Pinpoint the cell where the given text exists, returning its [X, Y] midpoint coordinate. 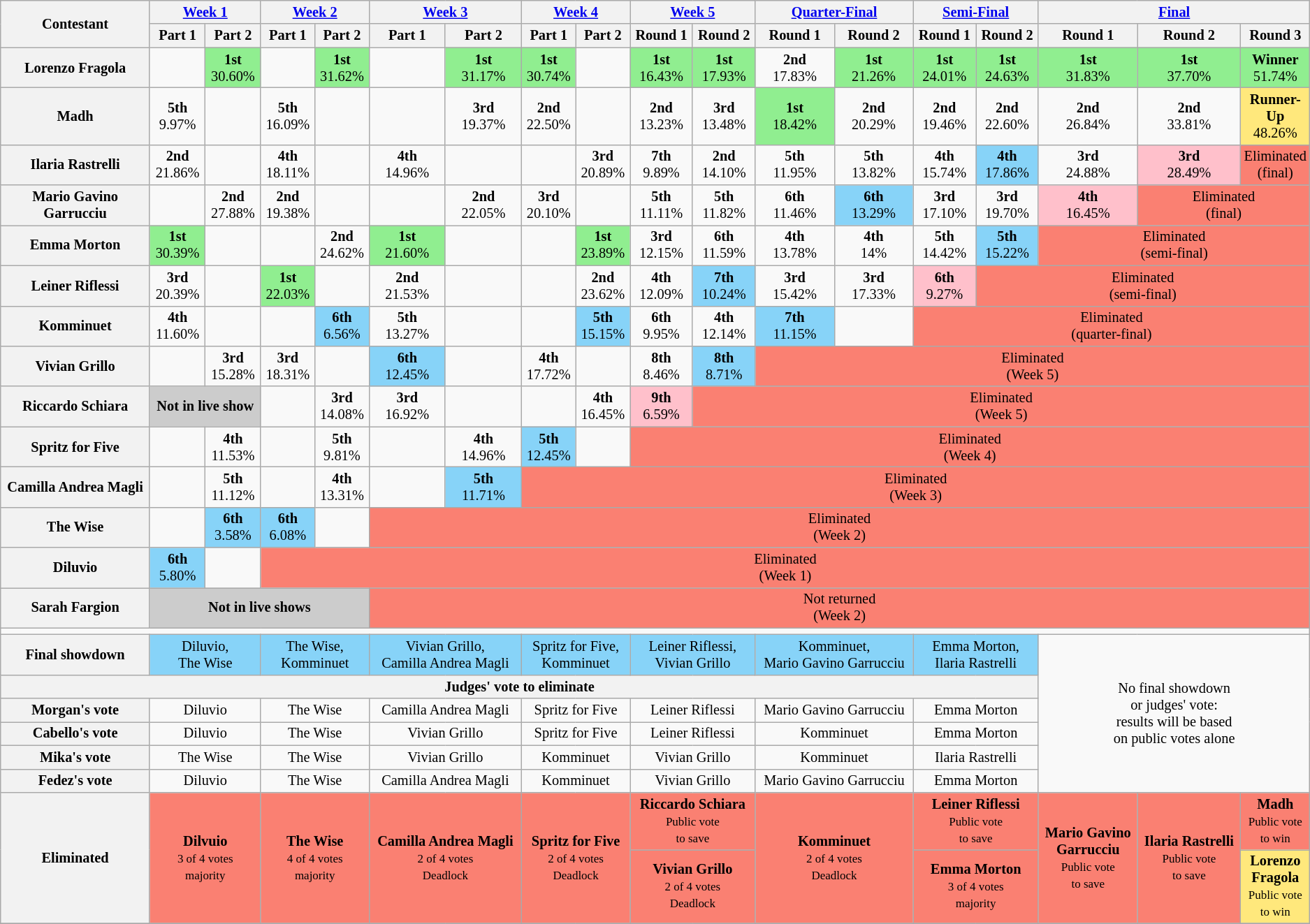
3rd17.10% [945, 205]
Not returned(Week 2) [840, 608]
Eliminated [75, 858]
Judges' vote to eliminate [520, 687]
4th18.11% [288, 165]
2nd21.86% [177, 165]
1st21.60% [407, 245]
2nd22.05% [483, 205]
The Wise4 of 4 votesmajority [314, 858]
5th13.82% [873, 165]
5th13.27% [407, 326]
5th11.11% [662, 205]
Spritz for Five2 of 4 votesDeadlock [576, 858]
3rd15.28% [233, 366]
4th13.78% [795, 245]
3rd14.08% [342, 406]
2nd33.81% [1189, 116]
Leiner Riflessi,Vivian Grillo [693, 654]
3rd20.10% [549, 205]
Not in live show [205, 406]
2nd13.23% [662, 116]
2nd27.88% [233, 205]
6th3.58% [233, 527]
7th11.15% [795, 326]
Runner-Up48.26% [1276, 116]
2nd20.29% [873, 116]
5th9.81% [342, 447]
Week 5 [693, 12]
1st30.60% [233, 68]
1st16.43% [662, 68]
Vivian Grillo,Camilla Andrea Magli [445, 654]
Eliminated(Week 2) [840, 527]
Camilla Andrea Magli2 of 4 votes Deadlock [445, 858]
5th11.82% [724, 205]
The Wise,Komminuet [314, 654]
5th9.97% [177, 116]
6th11.46% [795, 205]
Ilaria Rastrelli Public voteto save [1189, 858]
Lorenzo Fragola Public voteto win [1276, 886]
3rd20.89% [603, 165]
Madh [75, 116]
Contestant [75, 24]
1st24.63% [1007, 68]
1st23.89% [603, 245]
Week 3 [445, 12]
Spritz for Five,Komminuet [576, 654]
1st31.83% [1088, 68]
Lorenzo Fragola [75, 68]
1st31.62% [342, 68]
3rd17.33% [873, 286]
5th11.71% [483, 487]
6th6.56% [342, 326]
9th6.59% [662, 406]
1st31.17% [483, 68]
Not in live shows [259, 608]
3rd20.39% [177, 286]
1st17.93% [724, 68]
Vivian Grillo2 of 4 votesDeadlock [693, 886]
2nd14.10% [724, 165]
Riccardo Schiara [75, 406]
4th14% [873, 245]
Diluvio,The Wise [205, 654]
8th8.46% [662, 366]
Quarter-Final [834, 12]
1st24.01% [945, 68]
7th9.89% [662, 165]
Madh Public voteto win [1276, 821]
1st21.26% [873, 68]
1st22.03% [288, 286]
1st37.70% [1189, 68]
Sarah Fargion [75, 608]
5th16.09% [288, 116]
5th15.15% [603, 326]
Week 4 [576, 12]
3rd18.31% [288, 366]
7th10.24% [724, 286]
3rd16.92% [407, 406]
5th11.95% [795, 165]
5th14.42% [945, 245]
4th12.14% [724, 326]
6th6.08% [288, 527]
No final showdownor judges' vote:results will be basedon public votes alone [1174, 713]
6th13.29% [873, 205]
2nd22.60% [1007, 116]
2nd26.84% [1088, 116]
2nd21.53% [407, 286]
3rd19.70% [1007, 205]
5th12.45% [549, 447]
5th15.22% [1007, 245]
Final [1174, 12]
4th17.72% [549, 366]
Round 3 [1276, 36]
Morgan's vote [75, 710]
4th11.60% [177, 326]
Eliminated(Week 1) [785, 568]
2nd22.50% [549, 116]
3rd28.49% [1189, 165]
1st18.42% [795, 116]
Eliminated(Week 3) [916, 487]
6th11.59% [724, 245]
Mika's vote [75, 757]
Emma Morton,Ilaria Rastrelli [975, 654]
Komminuet,Mario Gavino Garrucciu [834, 654]
Cabello's vote [75, 733]
Week 1 [205, 12]
2nd17.83% [795, 68]
3rd12.15% [662, 245]
4th13.31% [342, 487]
4th11.53% [233, 447]
4th15.74% [945, 165]
4th17.86% [1007, 165]
3rd19.37% [483, 116]
Eliminated(Week 4) [970, 447]
Eliminated(quarter-final) [1112, 326]
6th9.95% [662, 326]
2nd19.38% [288, 205]
Winner51.74% [1276, 68]
8th8.71% [724, 366]
6th9.27% [945, 286]
5th11.12% [233, 487]
Emma Morton3 of 4 votesmajority [975, 886]
Riccardo Schiara Public voteto save [693, 821]
1st30.39% [177, 245]
3rd13.48% [724, 116]
Leiner Riflessi Public voteto save [975, 821]
Week 2 [314, 12]
4th12.09% [662, 286]
3rd24.88% [1088, 165]
Final showdown [75, 654]
Fedez's vote [75, 781]
1st30.74% [549, 68]
6th12.45% [407, 366]
Mario Gavino Garrucciu Public voteto save [1088, 858]
2nd23.62% [603, 286]
Semi-Final [975, 12]
Dilvuio3 of 4 votesmajority [205, 858]
Komminuet 2 of 4 votesDeadlock [834, 858]
6th5.80% [177, 568]
3rd15.42% [795, 286]
2nd19.46% [945, 116]
2nd24.62% [342, 245]
